For the text-containing cell, return its midpoint in (X, Y) coordinate format. 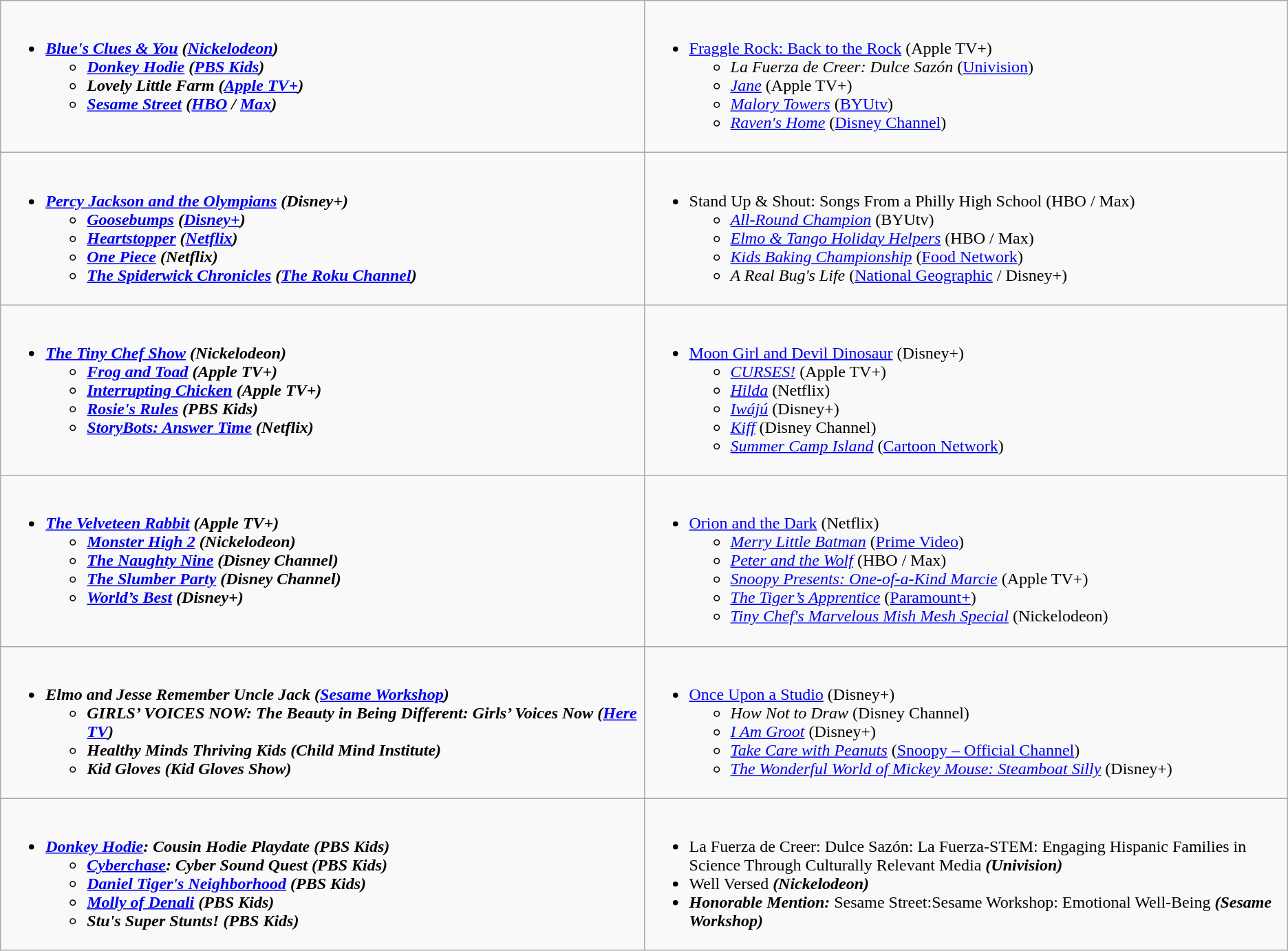
Moon Girl and Devil Dinosaur (Disney+)CURSES! (Apple TV+)Hilda (Netflix)Iwájú (Disney+)Kiff (Disney Channel)Summer Camp Island (Cartoon Network) (966, 390)
The Tiny Chef Show (Nickelodeon)Frog and Toad (Apple TV+)Interrupting Chicken (Apple TV+)Rosie's Rules (PBS Kids)StoryBots: Answer Time (Netflix) (322, 390)
Percy Jackson and the Olympians (Disney+)Goosebumps (Disney+)Heartstopper (Netflix)One Piece (Netflix)The Spiderwick Chronicles (The Roku Channel) (322, 228)
Blue's Clues & You (Nickelodeon)Donkey Hodie (PBS Kids)Lovely Little Farm (Apple TV+)Sesame Street (HBO / Max) (322, 77)
The Velveteen Rabbit (Apple TV+)Monster High 2 (Nickelodeon)The Naughty Nine (Disney Channel)The Slumber Party (Disney Channel)World’s Best (Disney+) (322, 561)
